Provide the (x, y) coordinate of the cell's center where the given text is located.  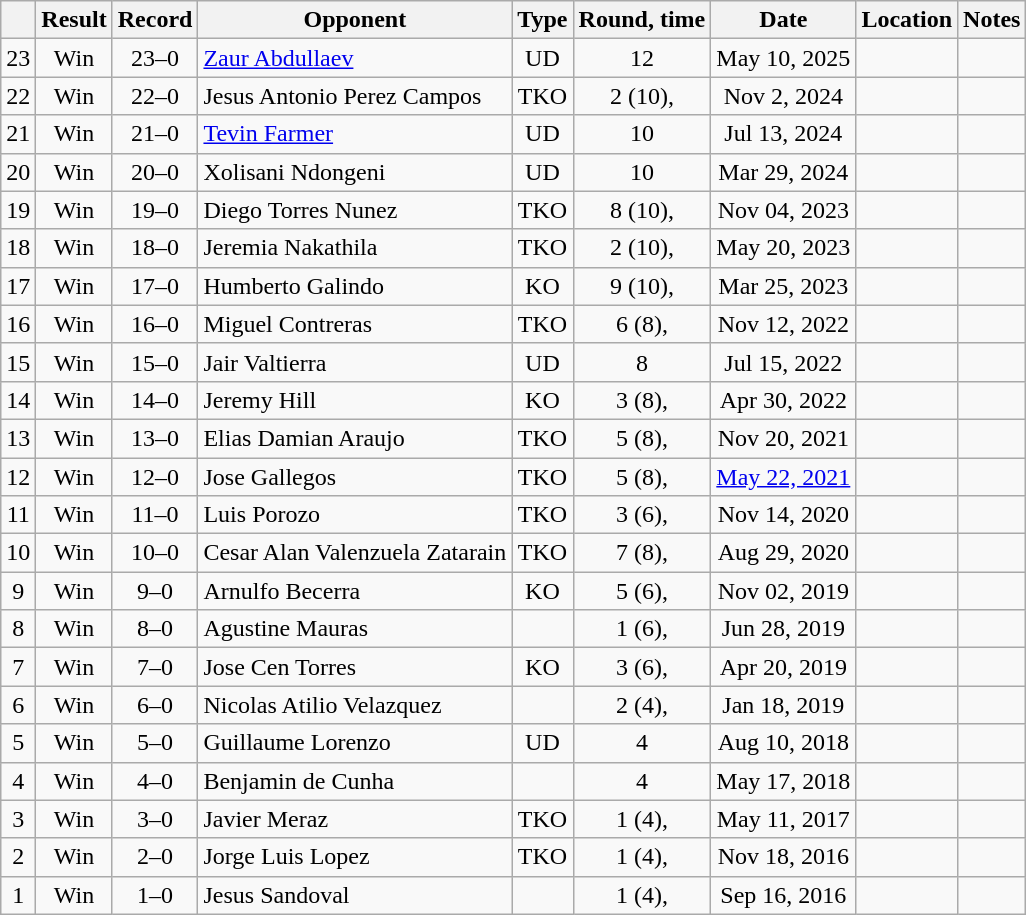
3 (18, 819)
9–0 (155, 591)
Jun 28, 2019 (784, 629)
18 (18, 248)
Zaur Abdullaev (355, 58)
11–0 (155, 515)
Guillaume Lorenzo (355, 743)
13 (18, 438)
Jose Gallegos (355, 477)
Nov 12, 2022 (784, 324)
9 (10), (642, 286)
1 (6), (642, 629)
19–0 (155, 210)
20–0 (155, 172)
May 10, 2025 (784, 58)
2 (4), (642, 705)
Cesar Alan Valenzuela Zatarain (355, 553)
Mar 29, 2024 (784, 172)
Jul 15, 2022 (784, 362)
May 20, 2023 (784, 248)
Nicolas Atilio Velazquez (355, 705)
Type (542, 20)
4–0 (155, 781)
Sep 16, 2016 (784, 895)
Agustine Mauras (355, 629)
Jan 18, 2019 (784, 705)
May 17, 2018 (784, 781)
22 (18, 96)
Humberto Galindo (355, 286)
16 (18, 324)
Xolisani Ndongeni (355, 172)
Jesus Sandoval (355, 895)
Diego Torres Nunez (355, 210)
Luis Porozo (355, 515)
Nov 04, 2023 (784, 210)
May 11, 2017 (784, 819)
2 (18, 857)
Tevin Farmer (355, 134)
15–0 (155, 362)
May 22, 2021 (784, 477)
Jair Valtierra (355, 362)
Date (784, 20)
Apr 30, 2022 (784, 400)
Javier Meraz (355, 819)
23 (18, 58)
Miguel Contreras (355, 324)
Opponent (355, 20)
8 (10), (642, 210)
13–0 (155, 438)
Arnulfo Becerra (355, 591)
3–0 (155, 819)
1–0 (155, 895)
Nov 14, 2020 (784, 515)
3 (8), (642, 400)
19 (18, 210)
10–0 (155, 553)
5 (6), (642, 591)
Apr 20, 2019 (784, 667)
Nov 02, 2019 (784, 591)
12–0 (155, 477)
2–0 (155, 857)
15 (18, 362)
Jorge Luis Lopez (355, 857)
Nov 2, 2024 (784, 96)
Aug 10, 2018 (784, 743)
7 (8), (642, 553)
Jeremy Hill (355, 400)
Benjamin de Cunha (355, 781)
8–0 (155, 629)
16–0 (155, 324)
Mar 25, 2023 (784, 286)
5–0 (155, 743)
Jose Cen Torres (355, 667)
Record (155, 20)
6 (8), (642, 324)
Location (907, 20)
7 (18, 667)
9 (18, 591)
14–0 (155, 400)
14 (18, 400)
17 (18, 286)
17–0 (155, 286)
Nov 18, 2016 (784, 857)
7–0 (155, 667)
Jul 13, 2024 (784, 134)
20 (18, 172)
Nov 20, 2021 (784, 438)
5 (18, 743)
21 (18, 134)
21–0 (155, 134)
Jesus Antonio Perez Campos (355, 96)
Result (74, 20)
11 (18, 515)
Jeremia Nakathila (355, 248)
18–0 (155, 248)
1 (18, 895)
22–0 (155, 96)
23–0 (155, 58)
Round, time (642, 20)
Elias Damian Araujo (355, 438)
Aug 29, 2020 (784, 553)
6 (18, 705)
Notes (992, 20)
6–0 (155, 705)
